Detect which cell encompasses the target text, then output its [X, Y] center coordinate. 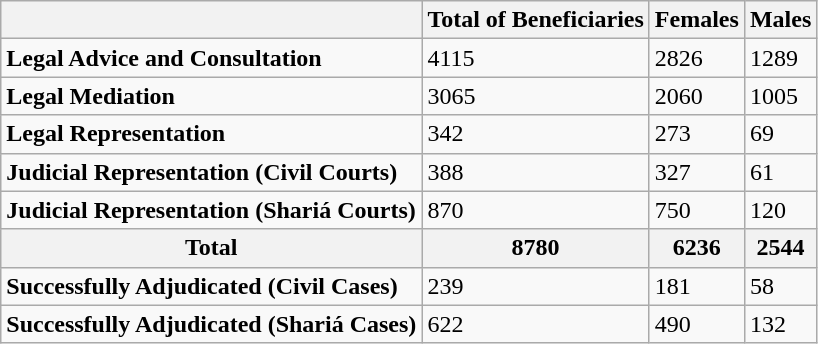
239 [536, 286]
Females [696, 20]
490 [696, 324]
1005 [780, 96]
870 [536, 210]
69 [780, 134]
58 [780, 286]
622 [536, 324]
388 [536, 172]
Successfully Adjudicated (Shariá Cases) [212, 324]
3065 [536, 96]
342 [536, 134]
Successfully Adjudicated (Civil Cases) [212, 286]
750 [696, 210]
Total of Beneficiaries [536, 20]
2826 [696, 58]
6236 [696, 248]
132 [780, 324]
120 [780, 210]
Judicial Representation (Civil Courts) [212, 172]
2060 [696, 96]
Total [212, 248]
4115 [536, 58]
327 [696, 172]
Judicial Representation (Shariá Courts) [212, 210]
Legal Advice and Consultation [212, 58]
Legal Mediation [212, 96]
Males [780, 20]
8780 [536, 248]
Legal Representation [212, 134]
1289 [780, 58]
273 [696, 134]
61 [780, 172]
2544 [780, 248]
181 [696, 286]
